For the text-containing cell, return its midpoint in [X, Y] coordinate format. 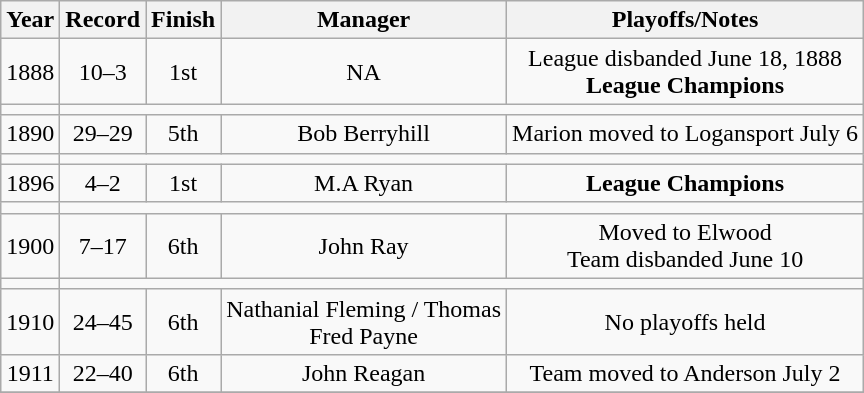
1900 [30, 246]
Marion moved to Logansport July 6 [686, 134]
Team moved to Anderson July 2 [686, 373]
Manager [364, 20]
22–40 [103, 373]
Playoffs/Notes [686, 20]
Record [103, 20]
Year [30, 20]
1890 [30, 134]
M.A Ryan [364, 183]
League disbanded June 18, 1888League Champions [686, 72]
Finish [184, 20]
John Ray [364, 246]
4–2 [103, 183]
Bob Berryhill [364, 134]
Nathanial Fleming / Thomas Fred Payne [364, 322]
7–17 [103, 246]
1896 [30, 183]
No playoffs held [686, 322]
10–3 [103, 72]
John Reagan [364, 373]
1910 [30, 322]
1911 [30, 373]
29–29 [103, 134]
NA [364, 72]
1888 [30, 72]
League Champions [686, 183]
5th [184, 134]
Moved to ElwoodTeam disbanded June 10 [686, 246]
24–45 [103, 322]
